Determine the (X, Y) coordinate at the center of the cell enclosing the given text.  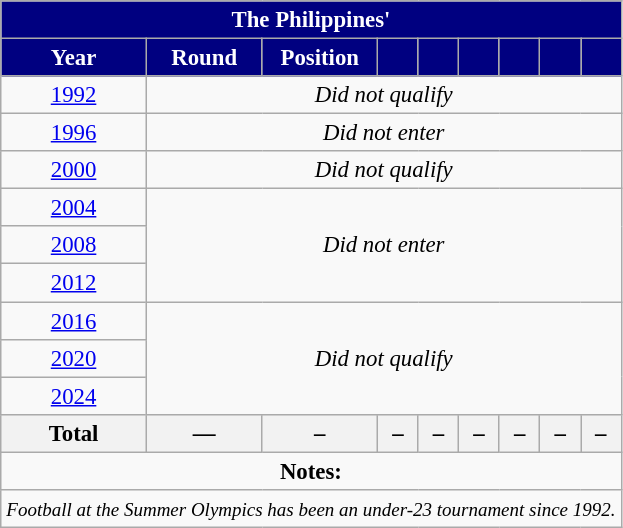
2004 (74, 208)
1992 (74, 95)
1996 (74, 133)
Position (320, 58)
2024 (74, 396)
Football at the Summer Olympics has been an under-23 tournament since 1992. (311, 509)
The Philippines' (311, 20)
Notes: (311, 471)
— (204, 433)
2008 (74, 245)
2012 (74, 283)
Total (74, 433)
2000 (74, 170)
Year (74, 58)
2020 (74, 358)
Round (204, 58)
2016 (74, 321)
